Output the (x, y) coordinate of the center of the cell containing the given text.  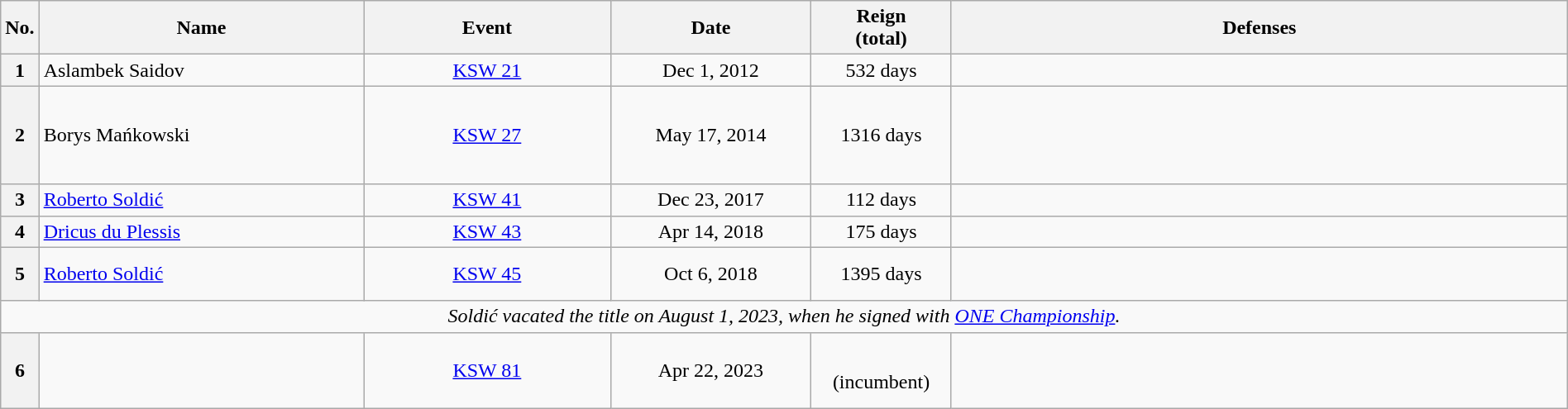
Defenses (1259, 28)
6 (20, 370)
Oct 6, 2018 (711, 274)
Aslambek Saidov (201, 70)
KSW 41 (488, 200)
1395 days (882, 274)
112 days (882, 200)
KSW 21 (488, 70)
Date (711, 28)
Reign(total) (882, 28)
532 days (882, 70)
Dec 23, 2017 (711, 200)
Soldić vacated the title on August 1, 2023, when he signed with ONE Championship. (784, 316)
2 (20, 136)
1 (20, 70)
KSW 45 (488, 274)
Apr 14, 2018 (711, 231)
(incumbent) (882, 370)
Borys Mańkowski (201, 136)
5 (20, 274)
No. (20, 28)
KSW 43 (488, 231)
KSW 81 (488, 370)
3 (20, 200)
Event (488, 28)
May 17, 2014 (711, 136)
1316 days (882, 136)
4 (20, 231)
Dricus du Plessis (201, 231)
175 days (882, 231)
Apr 22, 2023 (711, 370)
Dec 1, 2012 (711, 70)
Name (201, 28)
KSW 27 (488, 136)
